For the text-containing cell, return its midpoint in [x, y] coordinate format. 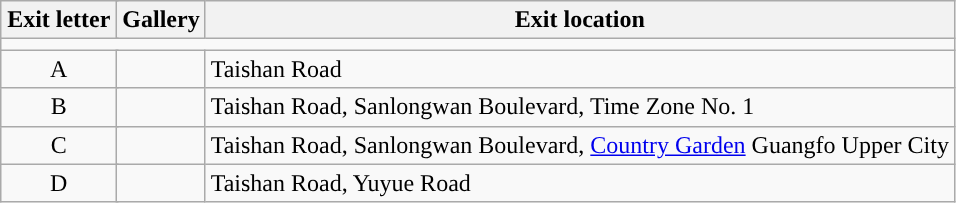
Taishan Road, Sanlongwan Boulevard, Country Garden Guangfo Upper City [580, 145]
Exit location [580, 20]
D [59, 183]
Gallery [161, 20]
C [59, 145]
A [59, 69]
B [59, 107]
Exit letter [59, 20]
Taishan Road, Yuyue Road [580, 183]
Taishan Road [580, 69]
Taishan Road, Sanlongwan Boulevard, Time Zone No. 1 [580, 107]
